For the text-containing cell, return its midpoint in (X, Y) coordinate format. 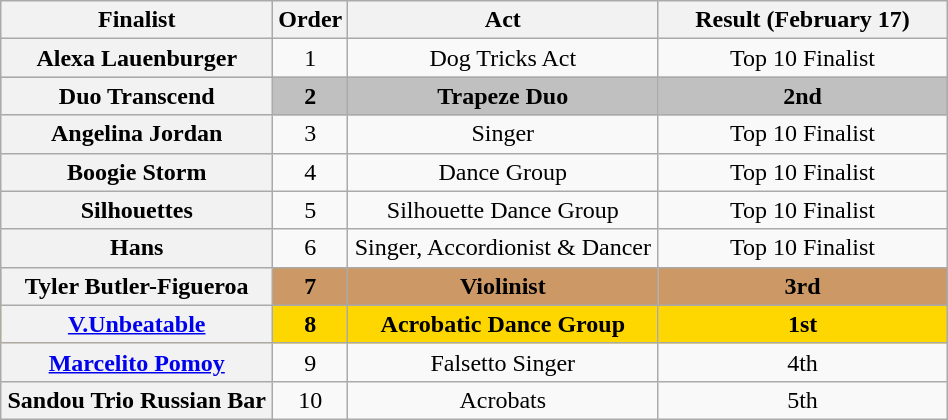
4 (310, 172)
Silhouettes (137, 210)
Acrobats (503, 400)
Silhouette Dance Group (503, 210)
7 (310, 286)
4th (802, 362)
Singer, Accordionist & Dancer (503, 248)
10 (310, 400)
1st (802, 324)
9 (310, 362)
Dance Group (503, 172)
Duo Transcend (137, 96)
6 (310, 248)
Result (February 17) (802, 20)
8 (310, 324)
Singer (503, 134)
Order (310, 20)
Finalist (137, 20)
Acrobatic Dance Group (503, 324)
Boogie Storm (137, 172)
2nd (802, 96)
Marcelito Pomoy (137, 362)
5 (310, 210)
Violinist (503, 286)
3 (310, 134)
Act (503, 20)
3rd (802, 286)
Sandou Trio Russian Bar (137, 400)
Angelina Jordan (137, 134)
1 (310, 58)
Hans (137, 248)
Tyler Butler-Figueroa (137, 286)
Trapeze Duo (503, 96)
5th (802, 400)
V.Unbeatable (137, 324)
2 (310, 96)
Alexa Lauenburger (137, 58)
Dog Tricks Act (503, 58)
Falsetto Singer (503, 362)
